Locate the cell with the specified text and output its (X, Y) center coordinate. 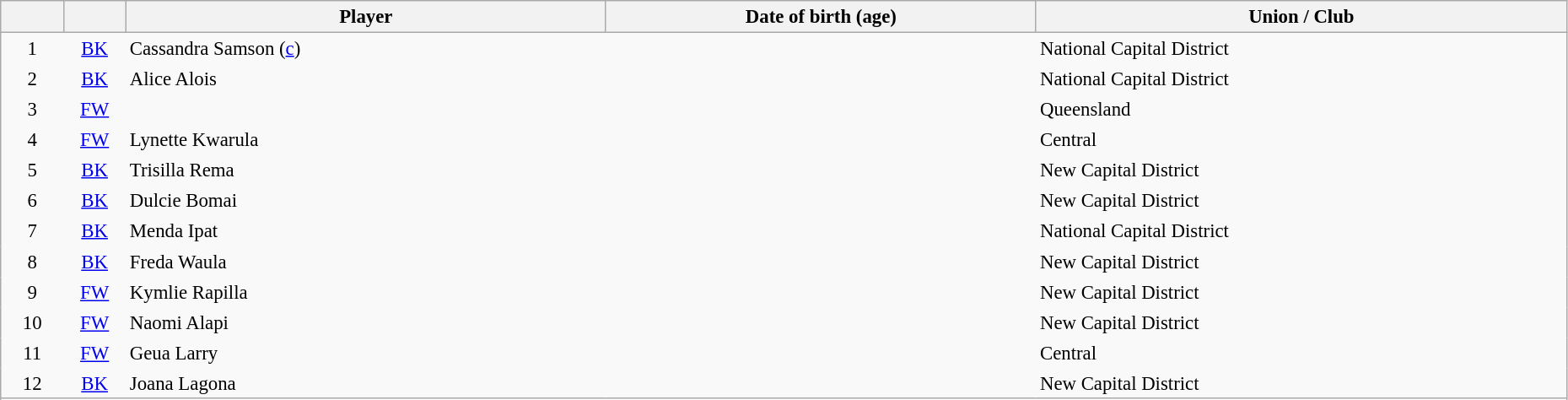
1 (32, 49)
9 (32, 292)
5 (32, 170)
3 (32, 109)
7 (32, 231)
12 (32, 383)
10 (32, 322)
Queensland (1301, 109)
Cassandra Samson (c) (366, 49)
6 (32, 201)
Alice Alois (366, 78)
Naomi Alapi (366, 322)
Freda Waula (366, 262)
Kymlie Rapilla (366, 292)
Player (366, 17)
Menda Ipat (366, 231)
Geua Larry (366, 353)
Date of birth (age) (821, 17)
8 (32, 262)
2 (32, 78)
Trisilla Rema (366, 170)
4 (32, 140)
Lynette Kwarula (366, 140)
Union / Club (1301, 17)
Dulcie Bomai (366, 201)
Joana Lagona (366, 383)
11 (32, 353)
